Determine the [X, Y] coordinate at the center of the cell enclosing the given text.  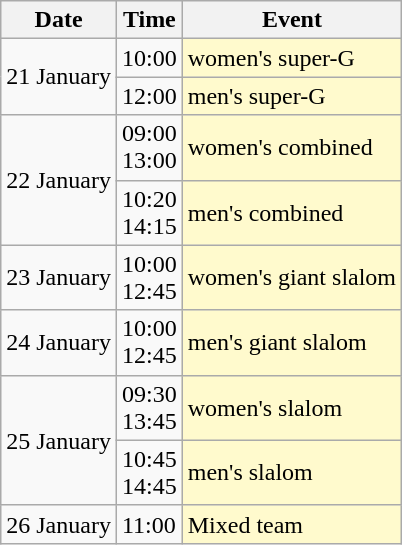
10:00 [149, 58]
men's super-G [292, 96]
22 January [59, 180]
Mixed team [292, 524]
09:3013:45 [149, 408]
25 January [59, 440]
men's combined [292, 212]
men's slalom [292, 472]
10:2014:15 [149, 212]
women's super-G [292, 58]
09:0013:00 [149, 148]
24 January [59, 342]
12:00 [149, 96]
men's giant slalom [292, 342]
Event [292, 20]
women's combined [292, 148]
women's giant slalom [292, 278]
women's slalom [292, 408]
11:00 [149, 524]
26 January [59, 524]
Time [149, 20]
10:4514:45 [149, 472]
23 January [59, 278]
21 January [59, 77]
Date [59, 20]
